Determine the (x, y) coordinate at the center of the cell enclosing the given text.  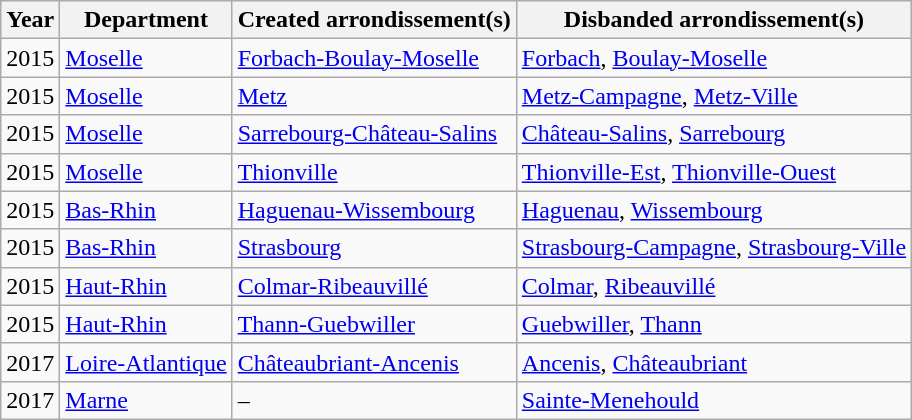
Strasbourg-Campagne, Strasbourg-Ville (714, 248)
Metz (374, 96)
Disbanded arrondissement(s) (714, 20)
Château-Salins, Sarrebourg (714, 134)
Marne (146, 400)
Sarrebourg-Château-Salins (374, 134)
Thann-Guebwiller (374, 324)
Metz-Campagne, Metz-Ville (714, 96)
Loire-Atlantique (146, 362)
Guebwiller, Thann (714, 324)
Colmar-Ribeauvillé (374, 286)
Created arrondissement(s) (374, 20)
Year (30, 20)
Thionville (374, 172)
Haguenau, Wissembourg (714, 210)
Forbach-Boulay-Moselle (374, 58)
Sainte-Menehould (714, 400)
Colmar, Ribeauvillé (714, 286)
– (374, 400)
Department (146, 20)
Haguenau-Wissembourg (374, 210)
Châteaubriant-Ancenis (374, 362)
Ancenis, Châteaubriant (714, 362)
Forbach, Boulay-Moselle (714, 58)
Strasbourg (374, 248)
Thionville-Est, Thionville-Ouest (714, 172)
